Output the (X, Y) coordinate of the center of the cell containing the given text.  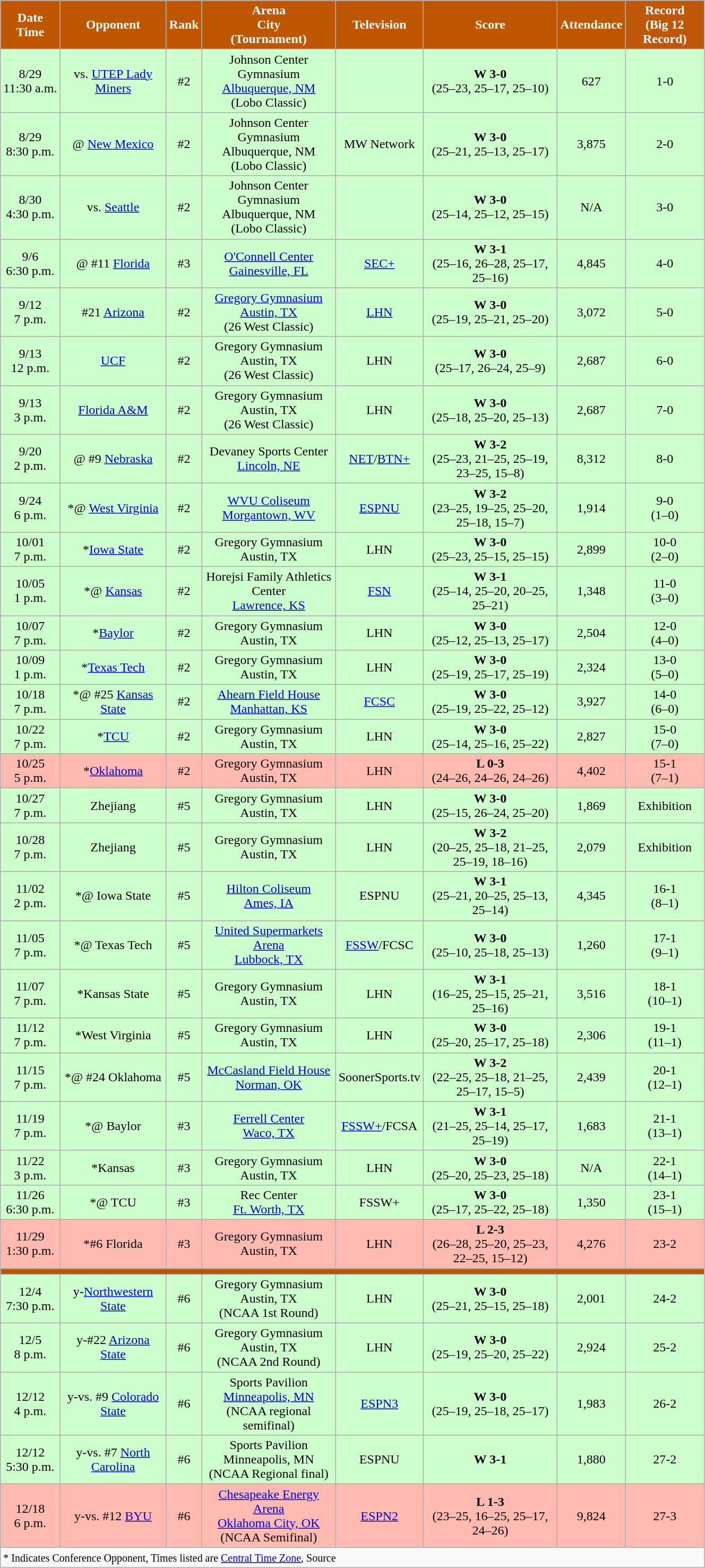
Rec CenterFt. Worth, TX (269, 1202)
2,899 (591, 549)
2,439 (591, 1077)
16-1 (8–1) (665, 896)
W 3-2(22–25, 25–18, 21–25, 25–17, 15–5) (490, 1077)
y-vs. #7 North Carolina (113, 1460)
3,516 (591, 994)
15-1 (7–1) (665, 771)
2,324 (591, 668)
FCSC (379, 702)
25-2 (665, 1348)
1-0 (665, 81)
Hilton ColiseumAmes, IA (269, 896)
McCasland Field HouseNorman, OK (269, 1077)
3,927 (591, 702)
27-3 (665, 1516)
*Texas Tech (113, 668)
L 0-3(24–26, 24–26, 24–26) (490, 771)
Attendance (591, 25)
L 1-3(23–25, 16–25, 25–17, 24–26) (490, 1516)
W 3-1 (490, 1460)
Record(Big 12 Record) (665, 25)
4,845 (591, 263)
3,875 (591, 144)
18-1(10–1) (665, 994)
11/057 p.m. (30, 945)
W 3-0(25–19, 25–18, 25–17) (490, 1403)
10/255 p.m. (30, 771)
NET/BTN+ (379, 459)
*@ Iowa State (113, 896)
10/187 p.m. (30, 702)
3-0 (665, 207)
W 3-0(25–17, 26–24, 25–9) (490, 361)
W 3-0(25–23, 25–15, 25–15) (490, 549)
Florida A&M (113, 410)
10/227 p.m. (30, 737)
5-0 (665, 312)
11/022 p.m. (30, 896)
SoonerSports.tv (379, 1077)
*Kansas (113, 1168)
26-2 (665, 1403)
W 3-0(25–20, 25–17, 25–18) (490, 1035)
2,827 (591, 737)
1,983 (591, 1403)
Opponent (113, 25)
10/287 p.m. (30, 847)
8/304:30 p.m. (30, 207)
W 3-0(25–18, 25–20, 25–13) (490, 410)
MW Network (379, 144)
W 3-0(25–20, 25–23, 25–18) (490, 1168)
12/58 p.m. (30, 1348)
6-0 (665, 361)
*@ TCU (113, 1202)
15-0 (7–0) (665, 737)
27-2 (665, 1460)
11-0(3–0) (665, 591)
ESPN3 (379, 1403)
9/246 p.m. (30, 507)
L 2-3(26–28, 25–20, 25–23, 22–25, 15–12) (490, 1244)
y-vs. #9 Colorado State (113, 1403)
8/298:30 p.m. (30, 144)
10/077 p.m. (30, 633)
627 (591, 81)
SEC+ (379, 263)
Score (490, 25)
W 3-0(25–15, 26–24, 25–20) (490, 806)
8-0 (665, 459)
y-#22 Arizona State (113, 1348)
11/157 p.m. (30, 1077)
19-1(11–1) (665, 1035)
W 3-0(25–19, 25–20, 25–22) (490, 1348)
*@ West Virginia (113, 507)
21-1(13–1) (665, 1126)
O'Connell CenterGainesville, FL (269, 263)
Ferrell CenterWaco, TX (269, 1126)
23-1(15–1) (665, 1202)
17-1 (9–1) (665, 945)
W 3-0(25–21, 25–15, 25–18) (490, 1299)
7-0 (665, 410)
*Baylor (113, 633)
W 3-0(25–19, 25–17, 25–19) (490, 668)
Rank (184, 25)
W 3-0(25–14, 25–16, 25–22) (490, 737)
1,260 (591, 945)
9/1312 p.m. (30, 361)
11/127 p.m. (30, 1035)
Horejsi Family Athletics CenterLawrence, KS (269, 591)
@ New Mexico (113, 144)
9/133 p.m. (30, 410)
*@ #24 Oklahoma (113, 1077)
ESPN2 (379, 1516)
FSSW+ (379, 1202)
8,312 (591, 459)
*@ #25 Kansas State (113, 702)
W 3-0 (25–14, 25–12, 25–15) (490, 207)
Chesapeake Energy ArenaOklahoma City, OK(NCAA Semifinal) (269, 1516)
1,880 (591, 1460)
W 3-0(25–10, 25–18, 25–13) (490, 945)
*Oklahoma (113, 771)
W 3-1 (16–25, 25–15, 25–21, 25–16) (490, 994)
FSSW/FCSC (379, 945)
*@ Texas Tech (113, 945)
12/186 p.m. (30, 1516)
*Kansas State (113, 994)
*West Virginia (113, 1035)
2,001 (591, 1299)
4,276 (591, 1244)
2,306 (591, 1035)
W 3-0(25–12, 25–13, 25–17) (490, 633)
12/124 p.m. (30, 1403)
12/125:30 p.m. (30, 1460)
10/091 p.m. (30, 668)
WVU ColiseumMorgantown, WV (269, 507)
2,504 (591, 633)
2,079 (591, 847)
10-0(2–0) (665, 549)
W 3-0(25–19, 25–21, 25–20) (490, 312)
#21 Arizona (113, 312)
Sports PavilionMinneapolis, MN(NCAA Regional final) (269, 1460)
3,072 (591, 312)
12-0 (4–0) (665, 633)
9/127 p.m. (30, 312)
W 3-0(25–19, 25–22, 25–12) (490, 702)
FSN (379, 591)
*TCU (113, 737)
W 3-0 (25–21, 25–13, 25–17) (490, 144)
y-Northwestern State (113, 1299)
8/2911:30 a.m. (30, 81)
*@ Kansas (113, 591)
13-0 (5–0) (665, 668)
W 3-2(20–25, 25–18, 21–25, 25–19, 18–16) (490, 847)
W 3-1(25–16, 26–28, 25–17, 25–16) (490, 263)
W 3-2(23–25, 19–25, 25–20, 25–18, 15–7) (490, 507)
@ #11 Florida (113, 263)
DateTime (30, 25)
FSSW+/FCSA (379, 1126)
20-1(12–1) (665, 1077)
2,924 (591, 1348)
9,824 (591, 1516)
11/197 p.m. (30, 1126)
y-vs. #12 BYU (113, 1516)
Gregory GymnasiumAustin, TX(NCAA 1st Round) (269, 1299)
@ #9 Nebraska (113, 459)
W 3-1(25–21, 20–25, 25–13, 25–14) (490, 896)
W 3-1(25–14, 25–20, 20–25, 25–21) (490, 591)
1,914 (591, 507)
10/051 p.m. (30, 591)
23-2 (665, 1244)
11/291:30 p.m. (30, 1244)
10/017 p.m. (30, 549)
24-2 (665, 1299)
Sports PavilionMinneapolis, MN(NCAA regional semifinal) (269, 1403)
22-1(14–1) (665, 1168)
*@ Baylor (113, 1126)
United Supermarkets ArenaLubbock, TX (269, 945)
2-0 (665, 144)
9-0(1–0) (665, 507)
vs. Seattle (113, 207)
14-0 (6–0) (665, 702)
vs. UTEP Lady Miners (113, 81)
4-0 (665, 263)
9/202 p.m. (30, 459)
11/266:30 p.m. (30, 1202)
10/277 p.m. (30, 806)
*Iowa State (113, 549)
*#6 Florida (113, 1244)
11/077 p.m. (30, 994)
W 3-0(25–17, 25–22, 25–18) (490, 1202)
W 3-1(21–25, 25–14, 25–17, 25–19) (490, 1126)
Ahearn Field HouseManhattan, KS (269, 702)
4,402 (591, 771)
1,350 (591, 1202)
Devaney Sports CenterLincoln, NE (269, 459)
Gregory GymnasiumAustin, TX(NCAA 2nd Round) (269, 1348)
W 3-2(25–23, 21–25, 25–19, 23–25, 15–8) (490, 459)
W 3-0 (25–23, 25–17, 25–10) (490, 81)
4,345 (591, 896)
1,869 (591, 806)
UCF (113, 361)
ArenaCity(Tournament) (269, 25)
1,683 (591, 1126)
11/223 p.m. (30, 1168)
Television (379, 25)
* Indicates Conference Opponent, Times listed are Central Time Zone, Source (353, 1557)
12/47:30 p.m. (30, 1299)
1,348 (591, 591)
9/66:30 p.m. (30, 263)
